Determine the [X, Y] coordinate at the center of the cell enclosing the given text.  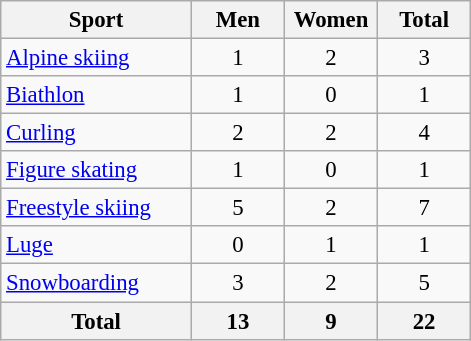
Freestyle skiing [96, 208]
Biathlon [96, 95]
Men [238, 20]
Alpine skiing [96, 58]
Women [330, 20]
7 [424, 208]
Sport [96, 20]
13 [238, 321]
22 [424, 321]
9 [330, 321]
Luge [96, 245]
4 [424, 133]
Curling [96, 133]
Figure skating [96, 170]
Snowboarding [96, 283]
